Return the [x, y] coordinate for the center point of the cell that contains the specified text.  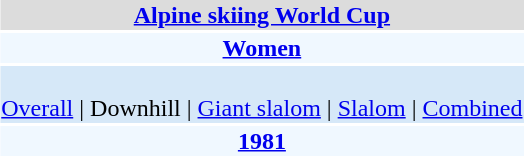
Overall | Downhill | Giant slalom | Slalom | Combined [262, 94]
Alpine skiing World Cup [262, 15]
Women [262, 48]
1981 [262, 141]
